Extract the [X, Y] coordinate from the center of the cell holding the provided text.  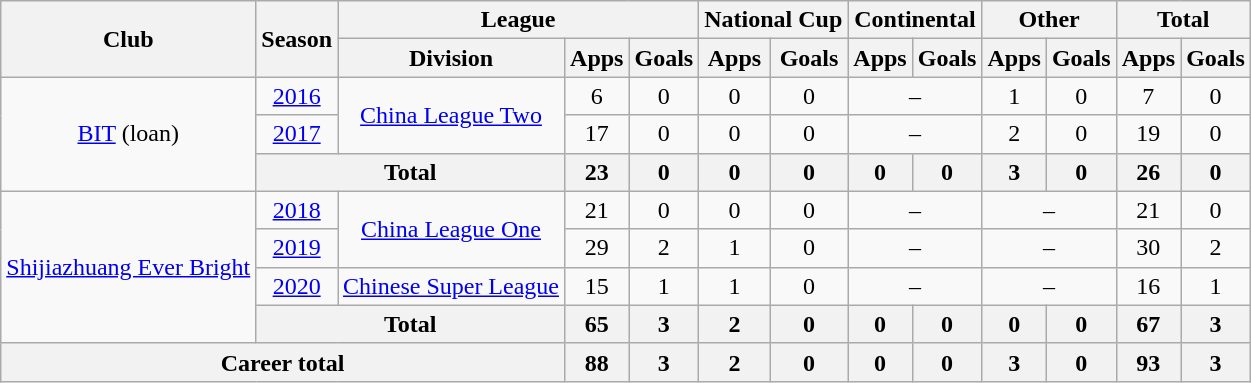
Other [1049, 20]
65 [597, 324]
Shijiazhuang Ever Bright [128, 267]
2017 [297, 134]
16 [1148, 286]
Continental [915, 20]
2019 [297, 248]
BIT (loan) [128, 134]
National Cup [774, 20]
China League One [452, 229]
17 [597, 134]
19 [1148, 134]
7 [1148, 96]
67 [1148, 324]
China League Two [452, 115]
30 [1148, 248]
26 [1148, 172]
2018 [297, 210]
93 [1148, 362]
Division [452, 58]
Chinese Super League [452, 286]
League [518, 20]
Career total [283, 362]
6 [597, 96]
29 [597, 248]
15 [597, 286]
2020 [297, 286]
2016 [297, 96]
23 [597, 172]
88 [597, 362]
Season [297, 39]
Club [128, 39]
